Scan for the cell matching the given text and deliver its (x, y) coordinate at center. 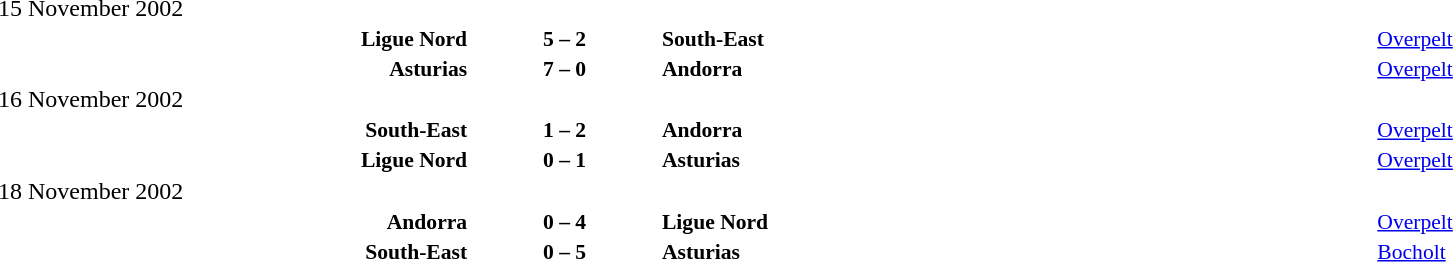
Asturias (1017, 160)
7 – 0 (564, 68)
0 – 4 (564, 222)
5 – 2 (564, 38)
0 – 1 (564, 160)
Ligue Nord (1017, 222)
South-East (1017, 38)
1 – 2 (564, 130)
